Identify which cell holds the provided text, then report its (X, Y) central coordinate. 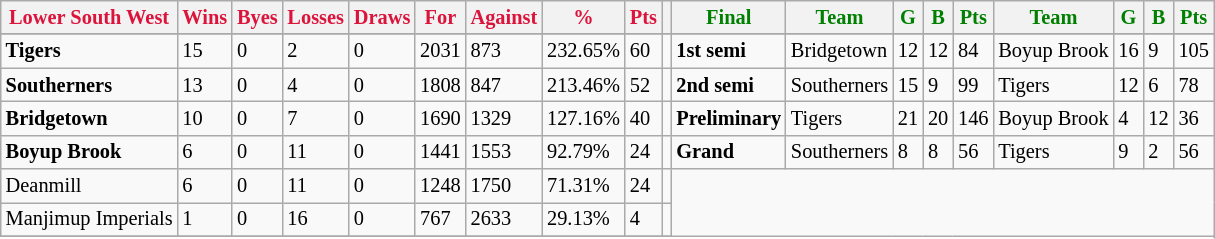
1750 (504, 186)
1st semi (728, 51)
13 (204, 85)
105 (1194, 51)
1 (204, 219)
40 (644, 118)
Preliminary (728, 118)
Draws (382, 17)
847 (504, 85)
1441 (440, 152)
% (584, 17)
For (440, 17)
Deanmill (90, 186)
60 (644, 51)
92.79% (584, 152)
78 (1194, 85)
29.13% (584, 219)
52 (644, 85)
99 (973, 85)
146 (973, 118)
Wins (204, 17)
Against (504, 17)
873 (504, 51)
71.31% (584, 186)
213.46% (584, 85)
Manjimup Imperials (90, 219)
7 (316, 118)
1808 (440, 85)
10 (204, 118)
232.65% (584, 51)
Final (728, 17)
Grand (728, 152)
1690 (440, 118)
Lower South West (90, 17)
1248 (440, 186)
Losses (316, 17)
127.16% (584, 118)
767 (440, 219)
2nd semi (728, 85)
Byes (257, 17)
2031 (440, 51)
1329 (504, 118)
20 (938, 118)
21 (908, 118)
84 (973, 51)
1553 (504, 152)
36 (1194, 118)
2633 (504, 219)
